Locate the cell with the specified text and output its [X, Y] center coordinate. 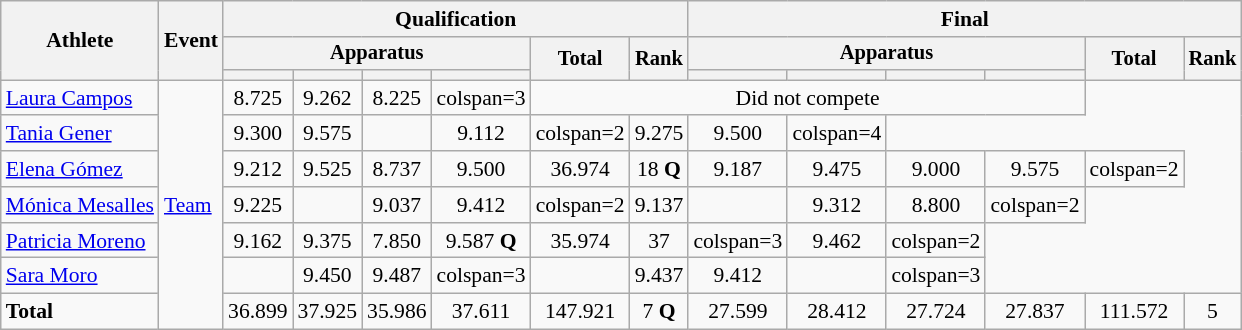
Team [191, 204]
36.899 [258, 312]
9.475 [836, 169]
Laura Campos [80, 98]
7.850 [396, 241]
28.412 [836, 312]
9.187 [738, 169]
27.724 [936, 312]
9.212 [258, 169]
111.572 [1134, 312]
Final [964, 19]
9.375 [328, 241]
Qualification [456, 19]
9.487 [396, 276]
Patricia Moreno [80, 241]
9.225 [258, 205]
9.462 [836, 241]
35.986 [396, 312]
Sara Moro [80, 276]
9.312 [836, 205]
7 Q [660, 312]
9.137 [660, 205]
8.225 [396, 98]
Athlete [80, 40]
147.921 [580, 312]
8.725 [258, 98]
9.262 [328, 98]
8.800 [936, 205]
9.300 [258, 134]
37.611 [482, 312]
9.525 [328, 169]
27.599 [738, 312]
9.587 Q [482, 241]
Mónica Mesalles [80, 205]
colspan=4 [836, 134]
5 [1213, 312]
Elena Gómez [80, 169]
9.162 [258, 241]
37.925 [328, 312]
8.737 [396, 169]
9.112 [482, 134]
Event [191, 40]
27.837 [1034, 312]
9.437 [660, 276]
35.974 [580, 241]
9.037 [396, 205]
36.974 [580, 169]
9.450 [328, 276]
37 [660, 241]
Tania Gener [80, 134]
Did not compete [808, 98]
9.000 [936, 169]
9.275 [660, 134]
18 Q [660, 169]
